Extract the (X, Y) coordinate from the center of the cell holding the provided text.  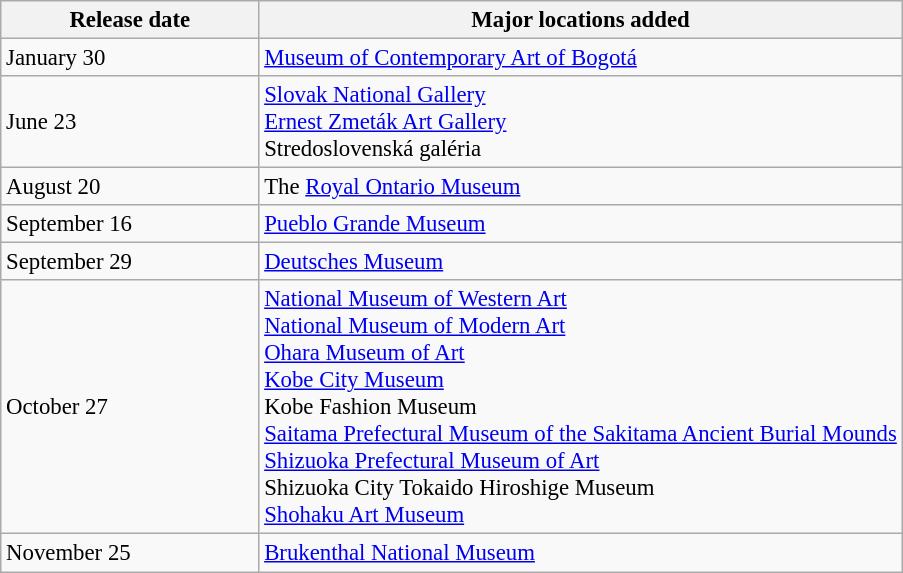
Release date (130, 20)
Slovak National Gallery Ernest Zmeták Art Gallery Stredoslovenská galéria (580, 122)
Pueblo Grande Museum (580, 224)
January 30 (130, 58)
November 25 (130, 553)
September 16 (130, 224)
Brukenthal National Museum (580, 553)
September 29 (130, 262)
The Royal Ontario Museum (580, 187)
October 27 (130, 407)
August 20 (130, 187)
June 23 (130, 122)
Museum of Contemporary Art of Bogotá (580, 58)
Deutsches Museum (580, 262)
Major locations added (580, 20)
